Capture the cell that displays the provided text and extract its (X, Y) central coordinate. 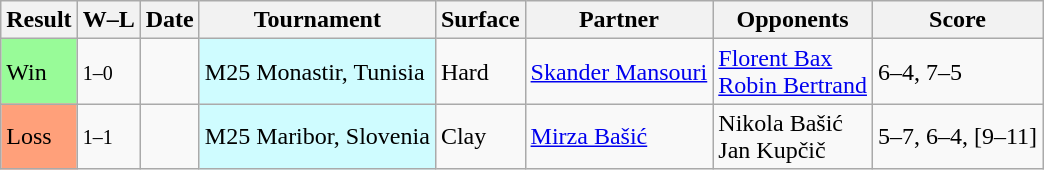
Florent Bax Robin Bertrand (793, 72)
Nikola Bašić Jan Kupčič (793, 136)
Clay (480, 136)
6–4, 7–5 (957, 72)
Partner (619, 20)
1–0 (108, 72)
Result (39, 20)
M25 Monastir, Tunisia (317, 72)
Hard (480, 72)
Date (170, 20)
5–7, 6–4, [9–11] (957, 136)
1–1 (108, 136)
Mirza Bašić (619, 136)
Opponents (793, 20)
Loss (39, 136)
W–L (108, 20)
M25 Maribor, Slovenia (317, 136)
Skander Mansouri (619, 72)
Tournament (317, 20)
Score (957, 20)
Surface (480, 20)
Win (39, 72)
